For the text-containing cell, return its midpoint in [x, y] coordinate format. 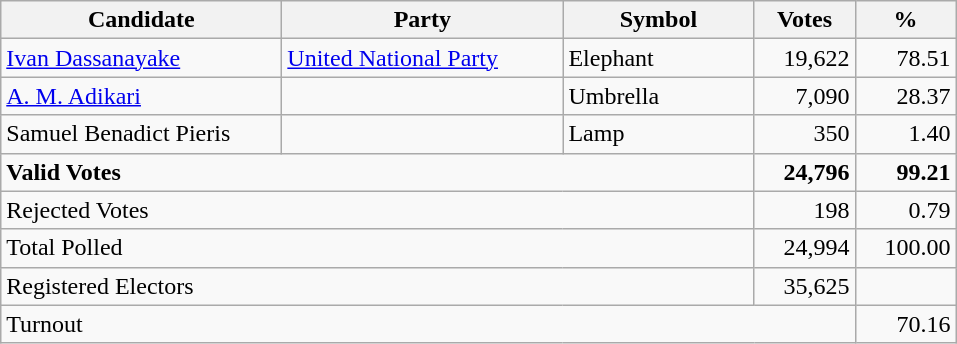
99.21 [906, 172]
Turnout [428, 324]
0.79 [906, 210]
Candidate [142, 20]
198 [804, 210]
24,994 [804, 248]
Elephant [658, 58]
100.00 [906, 248]
70.16 [906, 324]
7,090 [804, 96]
Party [422, 20]
28.37 [906, 96]
Lamp [658, 134]
78.51 [906, 58]
Symbol [658, 20]
Votes [804, 20]
Valid Votes [378, 172]
Umbrella [658, 96]
19,622 [804, 58]
24,796 [804, 172]
1.40 [906, 134]
Registered Electors [378, 286]
% [906, 20]
350 [804, 134]
Total Polled [378, 248]
Rejected Votes [378, 210]
35,625 [804, 286]
Ivan Dassanayake [142, 58]
United National Party [422, 58]
A. M. Adikari [142, 96]
Samuel Benadict Pieris [142, 134]
